Locate the cell with the specified text and output its [X, Y] center coordinate. 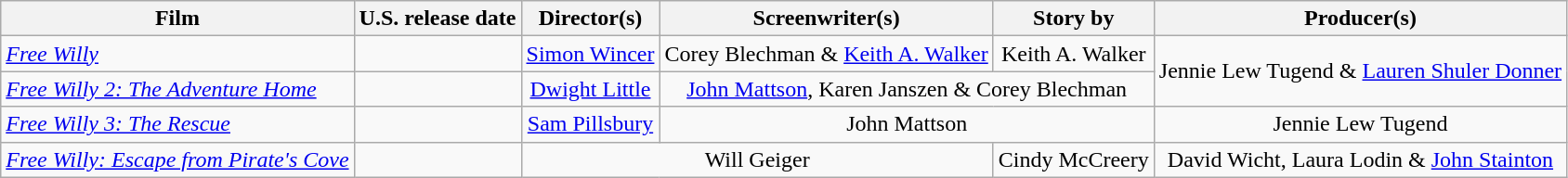
Dwight Little [591, 89]
Keith A. Walker [1074, 54]
Jennie Lew Tugend [1360, 124]
Film [177, 19]
Cindy McCreery [1074, 159]
Free Willy: Escape from Pirate's Cove [177, 159]
Screenwriter(s) [827, 19]
Sam Pillsbury [591, 124]
Will Geiger [757, 159]
Free Willy 2: The Adventure Home [177, 89]
Free Willy 3: The Rescue [177, 124]
John Mattson, Karen Janszen & Corey Blechman [907, 89]
Producer(s) [1360, 19]
Jennie Lew Tugend & Lauren Shuler Donner [1360, 71]
Free Willy [177, 54]
Simon Wincer [591, 54]
U.S. release date [438, 19]
David Wicht, Laura Lodin & John Stainton [1360, 159]
Corey Blechman & Keith A. Walker [827, 54]
Director(s) [591, 19]
John Mattson [907, 124]
Story by [1074, 19]
